Provide the [x, y] coordinate of the cell's center where the given text is located.  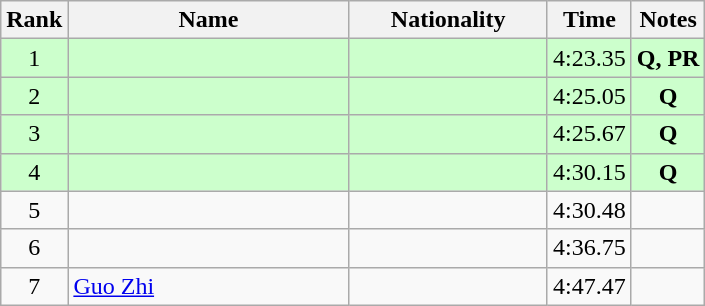
4:25.67 [589, 134]
7 [34, 286]
6 [34, 248]
4:23.35 [589, 58]
Notes [668, 20]
Rank [34, 20]
4:25.05 [589, 96]
4 [34, 172]
2 [34, 96]
4:36.75 [589, 248]
Time [589, 20]
4:30.15 [589, 172]
Name [208, 20]
3 [34, 134]
4:30.48 [589, 210]
Guo Zhi [208, 286]
Nationality [448, 20]
5 [34, 210]
1 [34, 58]
Q, PR [668, 58]
4:47.47 [589, 286]
